For the text-containing cell, return its midpoint in (x, y) coordinate format. 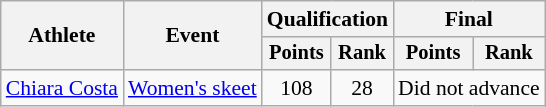
28 (362, 88)
Did not advance (469, 88)
Women's skeet (192, 88)
Athlete (62, 36)
Chiara Costa (62, 88)
108 (296, 88)
Final (469, 19)
Qualification (328, 19)
Event (192, 36)
